Return the [X, Y] coordinate for the center point of the cell that contains the specified text.  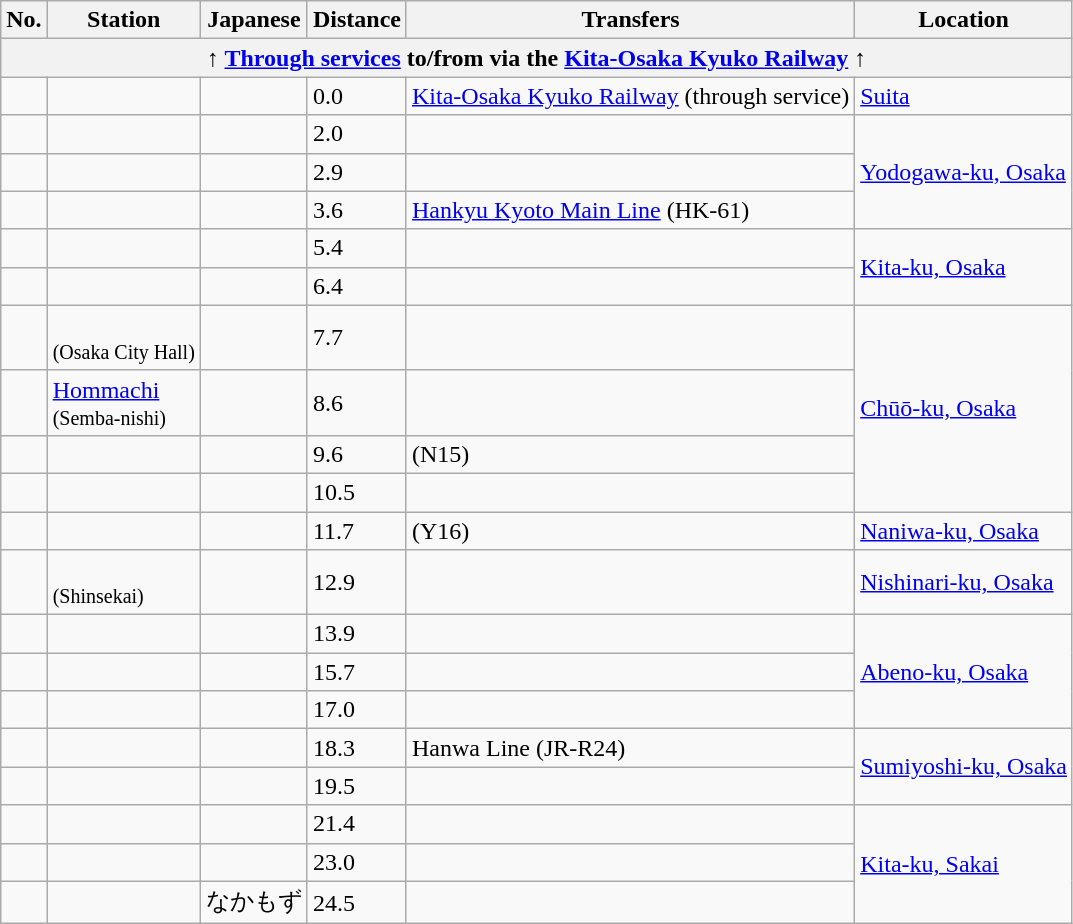
8.6 [356, 402]
(Osaka City Hall) [124, 338]
17.0 [356, 710]
2.0 [356, 134]
11.7 [356, 531]
Transfers [630, 20]
0.0 [356, 96]
6.4 [356, 286]
13.9 [356, 634]
Hommachi(Semba-nishi) [124, 402]
15.7 [356, 672]
Abeno-ku, Osaka [964, 672]
Station [124, 20]
5.4 [356, 248]
Japanese [254, 20]
Sumiyoshi-ku, Osaka [964, 767]
21.4 [356, 824]
10.5 [356, 492]
(N15) [630, 454]
Kita-ku, Sakai [964, 864]
Suita [964, 96]
↑ Through services to/from via the Kita-Osaka Kyuko Railway ↑ [537, 58]
Hankyu Kyoto Main Line (HK-61) [630, 210]
Location [964, 20]
18.3 [356, 748]
12.9 [356, 582]
9.6 [356, 454]
Kita-ku, Osaka [964, 267]
7.7 [356, 338]
3.6 [356, 210]
なかもず [254, 902]
19.5 [356, 786]
Chūō-ku, Osaka [964, 408]
Naniwa-ku, Osaka [964, 531]
Yodogawa-ku, Osaka [964, 172]
No. [24, 20]
Hanwa Line (JR-R24) [630, 748]
2.9 [356, 172]
24.5 [356, 902]
Nishinari-ku, Osaka [964, 582]
Kita-Osaka Kyuko Railway (through service) [630, 96]
Distance [356, 20]
(Y16) [630, 531]
23.0 [356, 862]
(Shinsekai) [124, 582]
